For the text-containing cell, return its midpoint in [X, Y] coordinate format. 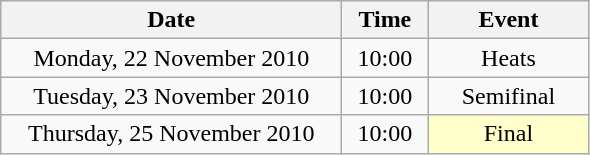
Semifinal [508, 96]
Heats [508, 58]
Tuesday, 23 November 2010 [172, 96]
Time [385, 20]
Event [508, 20]
Thursday, 25 November 2010 [172, 134]
Date [172, 20]
Final [508, 134]
Monday, 22 November 2010 [172, 58]
